Pinpoint the cell where the given text exists, returning its (X, Y) midpoint coordinate. 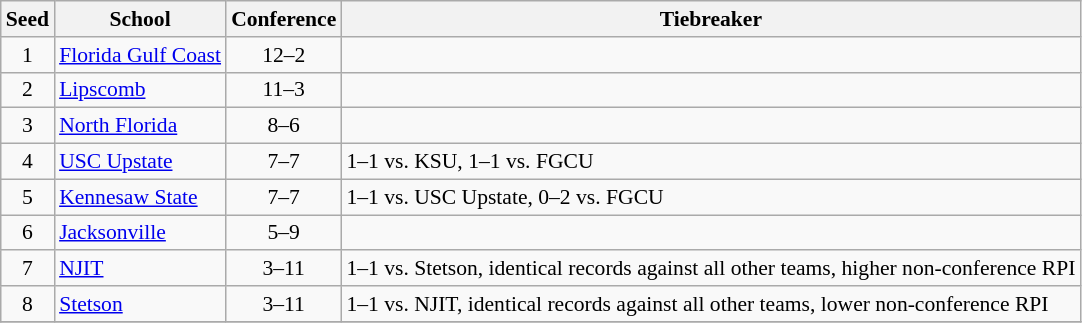
1–1 vs. NJIT, identical records against all other teams, lower non-conference RPI (710, 304)
5 (28, 197)
3 (28, 126)
Seed (28, 19)
USC Upstate (140, 162)
12–2 (284, 55)
Lipscomb (140, 90)
1–1 vs. KSU, 1–1 vs. FGCU (710, 162)
7 (28, 269)
1–1 vs. USC Upstate, 0–2 vs. FGCU (710, 197)
Florida Gulf Coast (140, 55)
Kennesaw State (140, 197)
NJIT (140, 269)
Conference (284, 19)
2 (28, 90)
Tiebreaker (710, 19)
Jacksonville (140, 233)
5–9 (284, 233)
11–3 (284, 90)
School (140, 19)
8–6 (284, 126)
6 (28, 233)
1–1 vs. Stetson, identical records against all other teams, higher non-conference RPI (710, 269)
8 (28, 304)
North Florida (140, 126)
Stetson (140, 304)
4 (28, 162)
1 (28, 55)
